Scan for the cell matching the given text and deliver its [X, Y] coordinate at center. 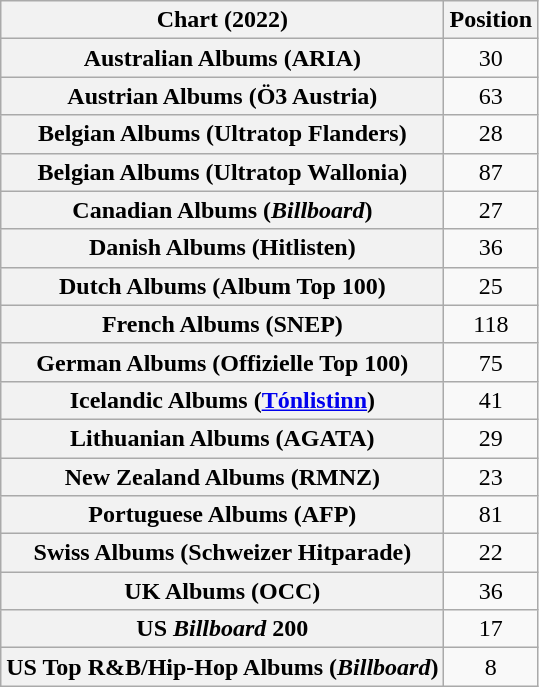
Position [491, 20]
German Albums (Offizielle Top 100) [222, 362]
Australian Albums (ARIA) [222, 58]
UK Albums (OCC) [222, 591]
Canadian Albums (Billboard) [222, 210]
Belgian Albums (Ultratop Flanders) [222, 134]
US Billboard 200 [222, 629]
23 [491, 477]
63 [491, 96]
Austrian Albums (Ö3 Austria) [222, 96]
New Zealand Albums (RMNZ) [222, 477]
87 [491, 172]
Swiss Albums (Schweizer Hitparade) [222, 553]
Lithuanian Albums (AGATA) [222, 438]
25 [491, 286]
28 [491, 134]
29 [491, 438]
French Albums (SNEP) [222, 324]
Danish Albums (Hitlisten) [222, 248]
US Top R&B/Hip-Hop Albums (Billboard) [222, 667]
81 [491, 515]
41 [491, 400]
Portuguese Albums (AFP) [222, 515]
8 [491, 667]
Dutch Albums (Album Top 100) [222, 286]
30 [491, 58]
Belgian Albums (Ultratop Wallonia) [222, 172]
Icelandic Albums (Tónlistinn) [222, 400]
17 [491, 629]
118 [491, 324]
22 [491, 553]
Chart (2022) [222, 20]
75 [491, 362]
27 [491, 210]
